Provide the [x, y] coordinate of the cell's center where the given text is located.  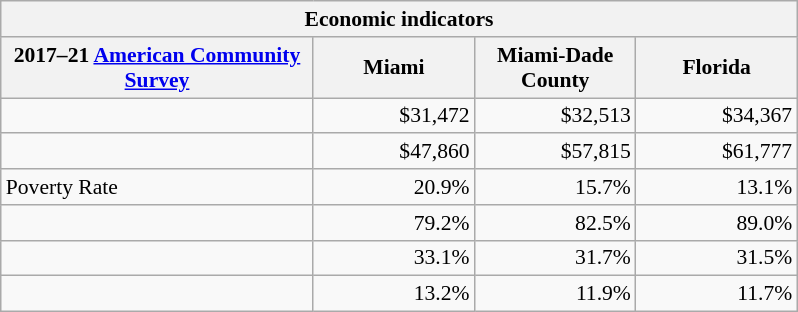
82.5% [556, 223]
Miami [394, 68]
89.0% [716, 223]
Miami-Dade County [556, 68]
79.2% [394, 223]
33.1% [394, 258]
$57,815 [556, 152]
$47,860 [394, 152]
2017–21 American Community Survey [158, 68]
31.7% [556, 258]
Economic indicators [399, 19]
15.7% [556, 187]
$61,777 [716, 152]
11.7% [716, 294]
Poverty Rate [158, 187]
13.2% [394, 294]
Florida [716, 68]
31.5% [716, 258]
13.1% [716, 187]
20.9% [394, 187]
$34,367 [716, 116]
$32,513 [556, 116]
11.9% [556, 294]
$31,472 [394, 116]
